Find where the given text appears and provide that cell's center as [x, y] coordinate. 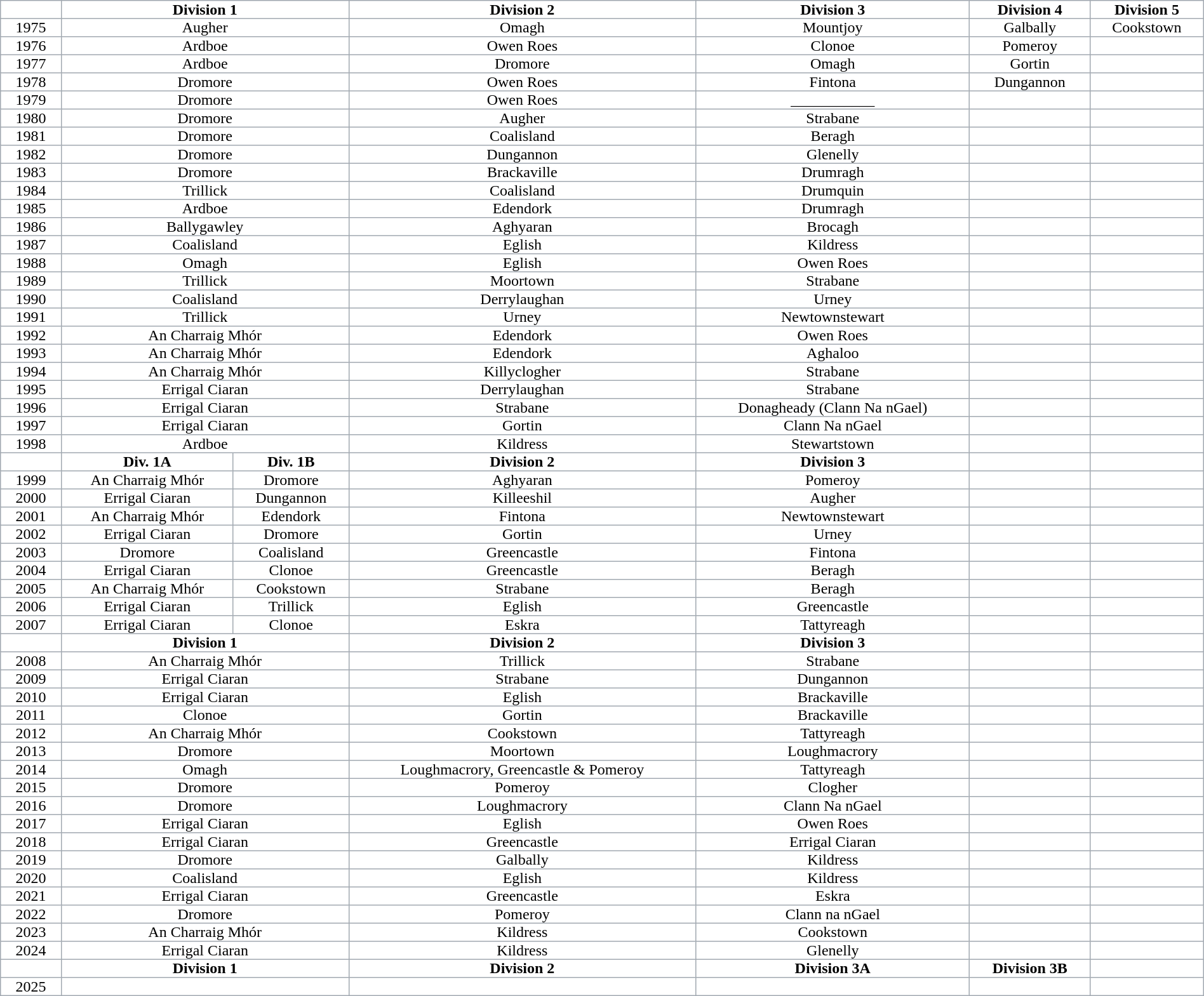
1988 [30, 263]
1979 [30, 100]
1975 [30, 28]
Div. 1B [291, 462]
2003 [30, 552]
2011 [30, 715]
2012 [30, 734]
1996 [30, 408]
1994 [30, 372]
Killyclogher [522, 372]
2006 [30, 607]
2004 [30, 571]
Ballygawley [204, 227]
2018 [30, 842]
2025 [30, 986]
Division 5 [1147, 10]
1998 [30, 444]
Stewartstown [832, 444]
1992 [30, 335]
Clogher [832, 788]
Division 3A [832, 969]
2009 [30, 679]
2017 [30, 824]
2022 [30, 914]
2014 [30, 769]
2021 [30, 896]
2016 [30, 806]
2005 [30, 589]
1985 [30, 209]
1989 [30, 281]
Division 3B [1029, 969]
1993 [30, 354]
2015 [30, 788]
1981 [30, 136]
2024 [30, 951]
1980 [30, 118]
2007 [30, 625]
2008 [30, 661]
1982 [30, 155]
1977 [30, 64]
Division 4 [1029, 10]
2002 [30, 535]
Aghaloo [832, 354]
2019 [30, 860]
Drumquin [832, 190]
Loughmacrory, Greencastle & Pomeroy [522, 769]
2000 [30, 498]
2010 [30, 697]
Mountjoy [832, 28]
Killeeshil [522, 498]
1978 [30, 83]
1995 [30, 390]
2020 [30, 879]
Div. 1A [147, 462]
1983 [30, 173]
2001 [30, 517]
1999 [30, 480]
2023 [30, 933]
1997 [30, 426]
1991 [30, 317]
1987 [30, 245]
2013 [30, 752]
1984 [30, 190]
___________ [832, 100]
1976 [30, 46]
1990 [30, 300]
Clann na nGael [832, 914]
Donagheady (Clann Na nGael) [832, 408]
1986 [30, 227]
Brocagh [832, 227]
